Locate the cell with the specified text and output its (X, Y) center coordinate. 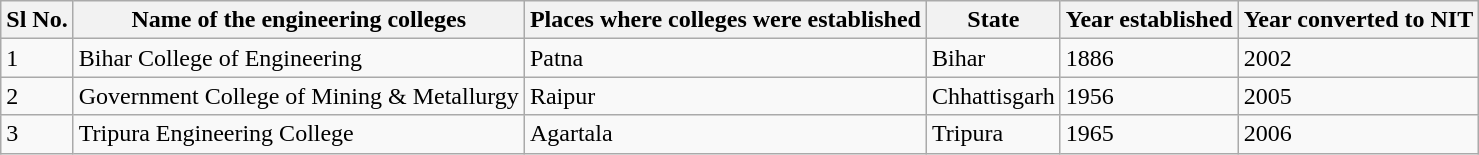
Tripura (993, 134)
Bihar College of Engineering (298, 58)
2002 (1358, 58)
Year established (1149, 20)
Sl No. (37, 20)
Patna (725, 58)
Bihar (993, 58)
3 (37, 134)
1965 (1149, 134)
State (993, 20)
Name of the engineering colleges (298, 20)
1956 (1149, 96)
Chhattisgarh (993, 96)
Year converted to NIT (1358, 20)
Tripura Engineering College (298, 134)
1 (37, 58)
2006 (1358, 134)
Government College of Mining & Metallurgy (298, 96)
2 (37, 96)
1886 (1149, 58)
Agartala (725, 134)
2005 (1358, 96)
Raipur (725, 96)
Places where colleges were established (725, 20)
